Locate the cell with the specified text and output its (x, y) center coordinate. 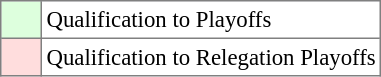
Qualification to Playoffs (211, 20)
Qualification to Relegation Playoffs (211, 57)
